Return the (X, Y) coordinate for the center point of the cell that contains the specified text.  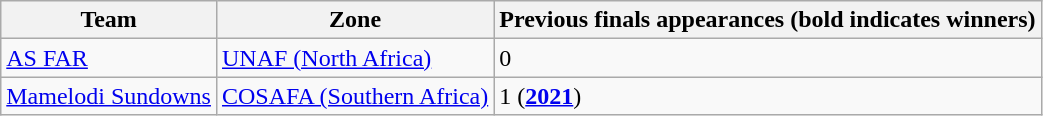
Team (109, 20)
0 (768, 58)
UNAF (North Africa) (354, 58)
AS FAR (109, 58)
Zone (354, 20)
COSAFA (Southern Africa) (354, 96)
Mamelodi Sundowns (109, 96)
Previous finals appearances (bold indicates winners) (768, 20)
1 (2021) (768, 96)
